Return the (X, Y) coordinate for the center point of the cell that contains the specified text.  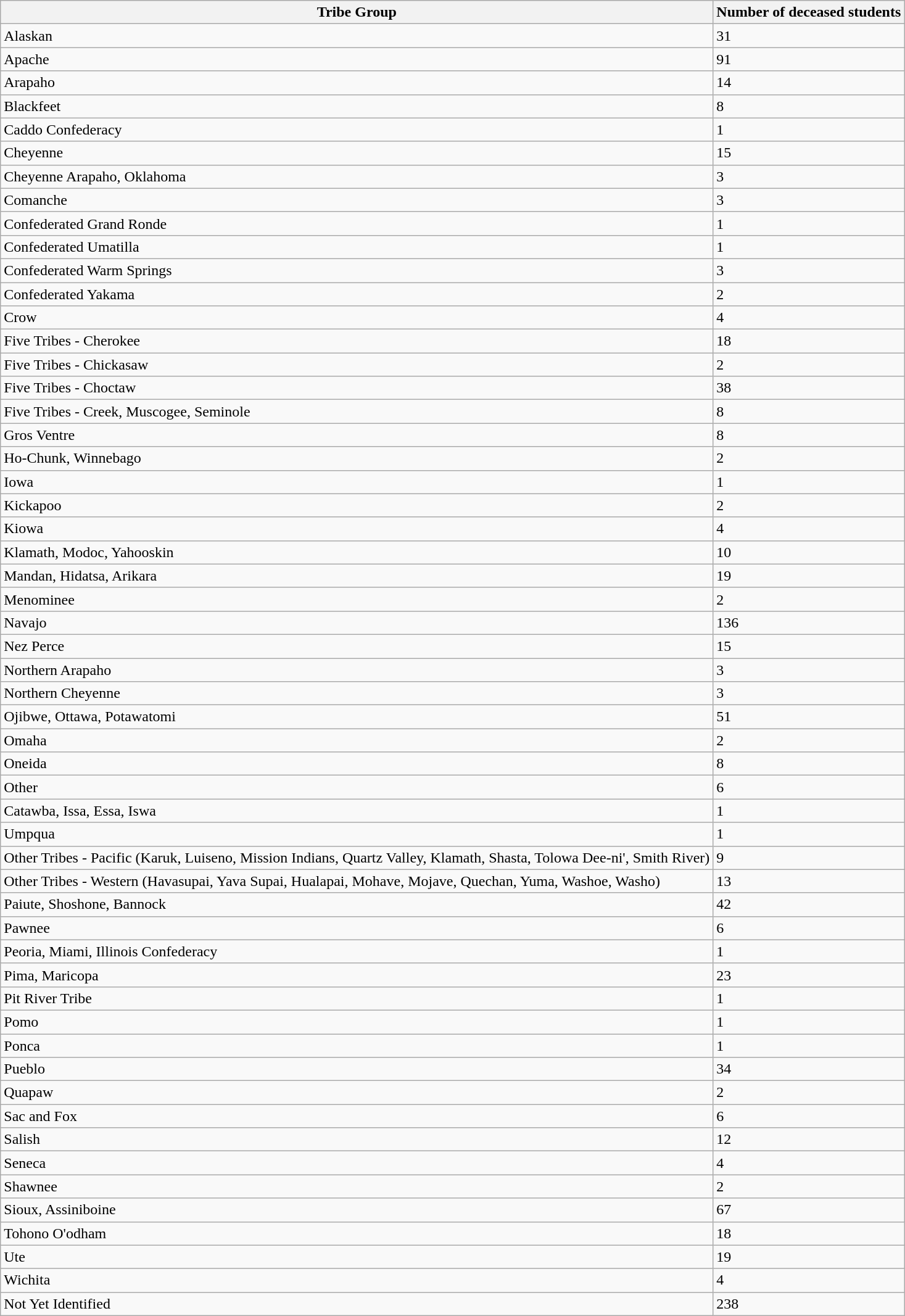
14 (809, 83)
Other Tribes - Western (Havasupai, Yava Supai, Hualapai, Mohave, Mojave, Quechan, Yuma, Washoe, Washo) (357, 881)
Klamath, Modoc, Yahooskin (357, 552)
Cheyenne Arapaho, Oklahoma (357, 176)
Northern Arapaho (357, 669)
23 (809, 975)
Navajo (357, 623)
Tribe Group (357, 12)
Shawnee (357, 1186)
Pomo (357, 1022)
Ho-Chunk, Winnebago (357, 458)
91 (809, 59)
Nez Perce (357, 646)
Ojibwe, Ottawa, Potawatomi (357, 717)
Pit River Tribe (357, 998)
Northern Cheyenne (357, 693)
Salish (357, 1140)
Blackfeet (357, 106)
238 (809, 1304)
Ponca (357, 1046)
Quapaw (357, 1093)
Caddo Confederacy (357, 130)
Pueblo (357, 1069)
Sac and Fox (357, 1116)
Five Tribes - Choctaw (357, 388)
Crow (357, 318)
Sioux, Assiniboine (357, 1210)
Umpqua (357, 834)
Seneca (357, 1163)
Omaha (357, 740)
Oneida (357, 764)
Kiowa (357, 529)
Pima, Maricopa (357, 975)
136 (809, 623)
Confederated Warm Springs (357, 270)
Cheyenne (357, 153)
Confederated Grand Ronde (357, 223)
Tohono O'odham (357, 1233)
12 (809, 1140)
Arapaho (357, 83)
Apache (357, 59)
67 (809, 1210)
Gros Ventre (357, 435)
Mandan, Hidatsa, Arikara (357, 576)
Comanche (357, 200)
Other Tribes - Pacific (Karuk, Luiseno, Mission Indians, Quartz Valley, Klamath, Shasta, Tolowa Dee-ni', Smith River) (357, 858)
42 (809, 904)
Five Tribes - Cherokee (357, 341)
Number of deceased students (809, 12)
31 (809, 36)
Confederated Yakama (357, 294)
13 (809, 881)
Not Yet Identified (357, 1304)
Catawba, Issa, Essa, Iswa (357, 811)
Pawnee (357, 928)
Menominee (357, 599)
Kickapoo (357, 505)
Five Tribes - Chickasaw (357, 365)
Iowa (357, 482)
51 (809, 717)
10 (809, 552)
Alaskan (357, 36)
9 (809, 858)
Paiute, Shoshone, Bannock (357, 904)
38 (809, 388)
Wichita (357, 1280)
Peoria, Miami, Illinois Confederacy (357, 951)
Five Tribes - Creek, Muscogee, Seminole (357, 412)
Ute (357, 1257)
Other (357, 787)
Confederated Umatilla (357, 247)
34 (809, 1069)
